Scan for the cell matching the given text and deliver its (X, Y) coordinate at center. 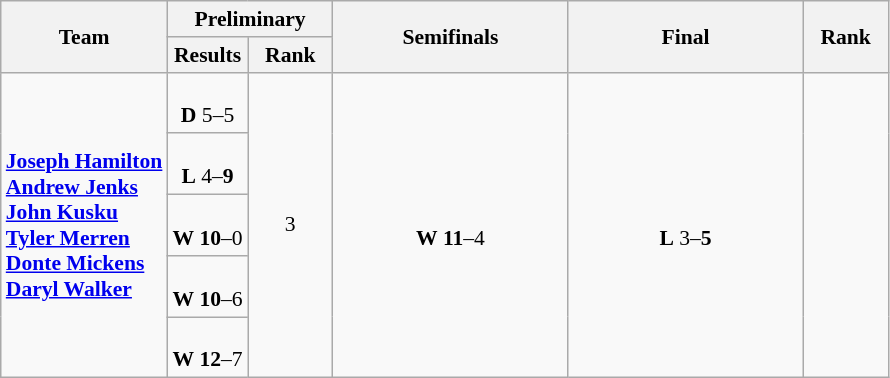
W 12–7 (207, 348)
Final (686, 36)
W 10–0 (207, 226)
D 5–5 (207, 102)
W 11–4 (450, 225)
L 3–5 (686, 225)
Team (84, 36)
W 10–6 (207, 286)
L 4–9 (207, 164)
Preliminary (250, 19)
Results (207, 55)
Joseph HamiltonAndrew JenksJohn KuskuTyler MerrenDonte MickensDaryl Walker (84, 225)
Semifinals (450, 36)
3 (290, 225)
